Extract the (X, Y) coordinate from the center of the cell holding the provided text.  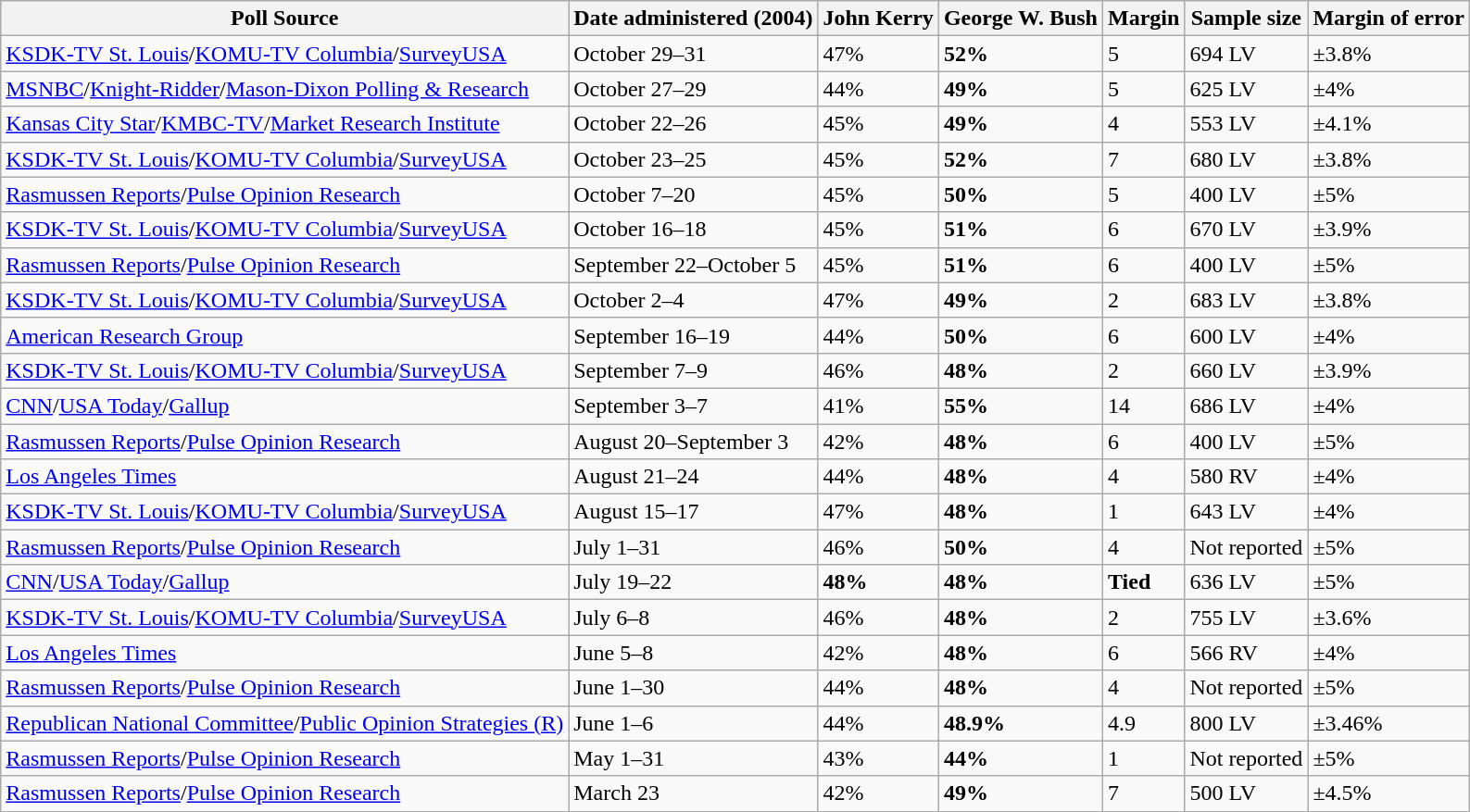
Date administered (2004) (693, 19)
4.9 (1143, 723)
George W. Bush (1021, 19)
48.9% (1021, 723)
September 7–9 (693, 370)
686 LV (1247, 406)
55% (1021, 406)
July 19–22 (693, 582)
643 LV (1247, 512)
Republican National Committee/Public Opinion Strategies (R) (285, 723)
680 LV (1247, 159)
660 LV (1247, 370)
June 5–8 (693, 653)
553 LV (1247, 124)
14 (1143, 406)
June 1–6 (693, 723)
October 16–18 (693, 230)
Margin of error (1389, 19)
October 22–26 (693, 124)
±3.46% (1389, 723)
Margin (1143, 19)
July 6–8 (693, 618)
August 20–September 3 (693, 442)
July 1–31 (693, 547)
566 RV (1247, 653)
MSNBC/Knight-Ridder/Mason-Dixon Polling & Research (285, 89)
636 LV (1247, 582)
755 LV (1247, 618)
670 LV (1247, 230)
September 22–October 5 (693, 265)
Sample size (1247, 19)
September 16–19 (693, 335)
John Kerry (878, 19)
October 7–20 (693, 194)
October 27–29 (693, 89)
500 LV (1247, 793)
±3.6% (1389, 618)
September 3–7 (693, 406)
Poll Source (285, 19)
±4.1% (1389, 124)
October 23–25 (693, 159)
41% (878, 406)
March 23 (693, 793)
580 RV (1247, 477)
600 LV (1247, 335)
June 1–30 (693, 688)
800 LV (1247, 723)
October 29–31 (693, 54)
±4.5% (1389, 793)
683 LV (1247, 300)
43% (878, 758)
694 LV (1247, 54)
Kansas City Star/KMBC-TV/Market Research Institute (285, 124)
625 LV (1247, 89)
Tied (1143, 582)
May 1–31 (693, 758)
October 2–4 (693, 300)
American Research Group (285, 335)
August 21–24 (693, 477)
August 15–17 (693, 512)
